Search for the cell housing the specified text and yield its (x, y) center coordinate. 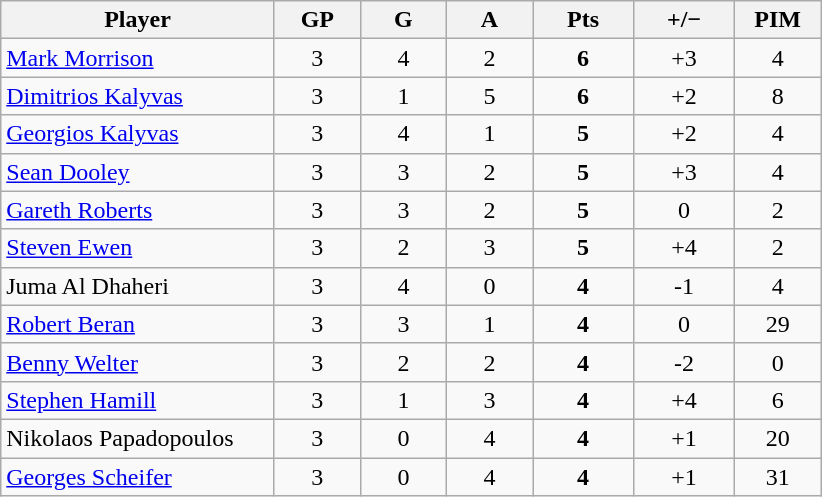
Robert Beran (138, 324)
-1 (684, 286)
Mark Morrison (138, 58)
+/− (684, 20)
Pts (582, 20)
Georgios Kalyvas (138, 134)
29 (778, 324)
Gareth Roberts (138, 210)
Nikolaos Papadopoulos (138, 438)
Stephen Hamill (138, 400)
GP (317, 20)
Juma Al Dhaheri (138, 286)
20 (778, 438)
Dimitrios Kalyvas (138, 96)
G (403, 20)
31 (778, 477)
A (489, 20)
Georges Scheifer (138, 477)
Sean Dooley (138, 172)
Benny Welter (138, 362)
Player (138, 20)
PIM (778, 20)
8 (778, 96)
Steven Ewen (138, 248)
-2 (684, 362)
